Provide the [x, y] coordinate of the cell's center where the given text is located.  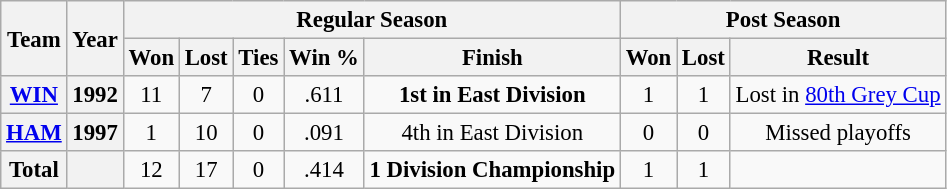
1997 [95, 133]
12 [151, 170]
10 [206, 133]
Year [95, 38]
17 [206, 170]
WIN [34, 95]
Finish [492, 58]
.611 [324, 95]
Post Season [782, 20]
.091 [324, 133]
Team [34, 38]
1992 [95, 95]
1st in East Division [492, 95]
.414 [324, 170]
Total [34, 170]
Regular Season [372, 20]
Result [838, 58]
7 [206, 95]
11 [151, 95]
HAM [34, 133]
1 Division Championship [492, 170]
Lost in 80th Grey Cup [838, 95]
Win % [324, 58]
Ties [258, 58]
4th in East Division [492, 133]
Missed playoffs [838, 133]
